From the cell containing the given text, extract its center point as [x, y] coordinate. 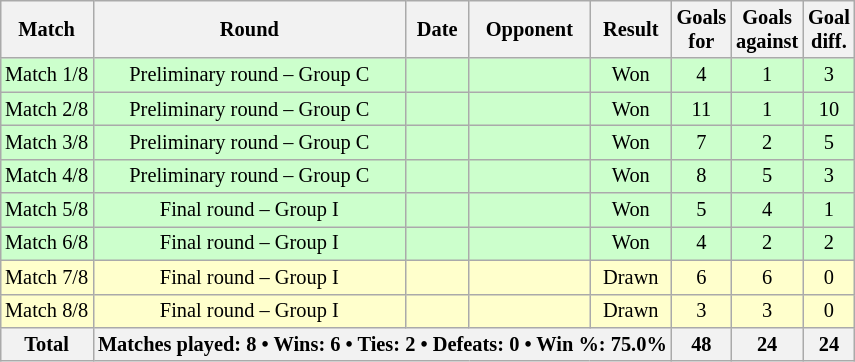
Match [46, 29]
Match 5/8 [46, 210]
11 [702, 109]
10 [829, 109]
Matches played: 8 • Wins: 6 • Ties: 2 • Defeats: 0 • Win %: 75.0% [382, 344]
Round [250, 29]
Date [438, 29]
Match 3/8 [46, 142]
Match 6/8 [46, 243]
Goalsfor [702, 29]
Goaldiff. [829, 29]
48 [702, 344]
Total [46, 344]
Match 4/8 [46, 176]
Match 8/8 [46, 311]
Result [631, 29]
8 [702, 176]
Match 2/8 [46, 109]
7 [702, 142]
Match 7/8 [46, 277]
Goalsagainst [767, 29]
Match 1/8 [46, 75]
Opponent [530, 29]
